Identify which cell holds the provided text, then report its [x, y] central coordinate. 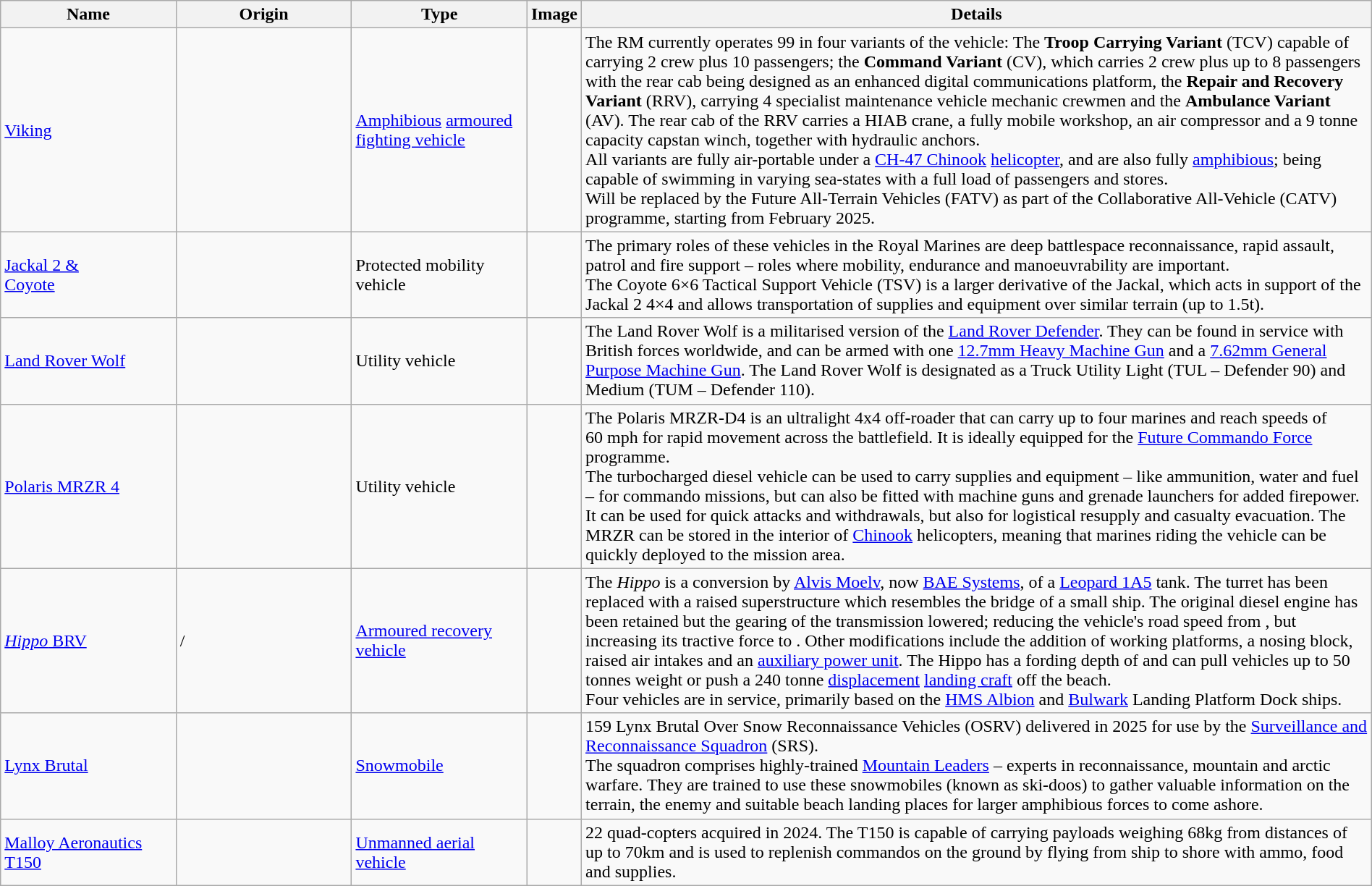
Viking [88, 130]
Land Rover Wolf [88, 360]
Origin [263, 14]
Details [977, 14]
Polaris MRZR 4 [88, 486]
Name [88, 14]
Hippo BRV [88, 641]
Image [554, 14]
Lynx Brutal [88, 766]
Snowmobile [440, 766]
Malloy Aeronautics T150 [88, 852]
Protected mobility vehicle [440, 275]
Unmanned aerial vehicle [440, 852]
Jackal 2 &Coyote [88, 275]
Type [440, 14]
/ [263, 641]
Armoured recovery vehicle [440, 641]
Amphibious armoured fighting vehicle [440, 130]
